Pinpoint the cell where the given text exists, returning its [x, y] midpoint coordinate. 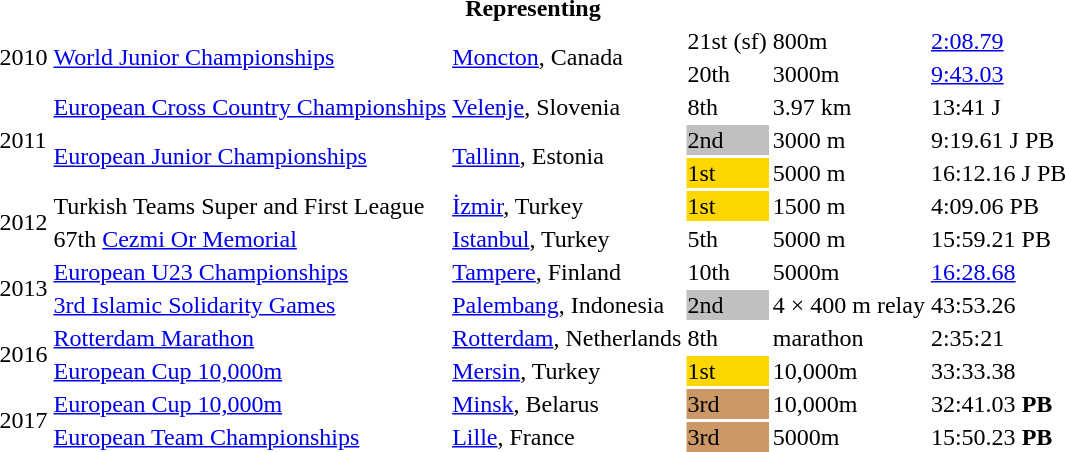
3rd Islamic Solidarity Games [250, 305]
20th [727, 74]
800m [848, 41]
Rotterdam Marathon [250, 338]
3000 m [848, 140]
Turkish Teams Super and First League [250, 206]
Moncton, Canada [567, 58]
marathon [848, 338]
European Junior Championships [250, 156]
İzmir, Turkey [567, 206]
Tampere, Finland [567, 272]
Lille, France [567, 437]
5th [727, 239]
Minsk, Belarus [567, 404]
European U23 Championships [250, 272]
67th Cezmi Or Memorial [250, 239]
European Cross Country Championships [250, 107]
Rotterdam, Netherlands [567, 338]
Tallinn, Estonia [567, 156]
World Junior Championships [250, 58]
21st (sf) [727, 41]
3.97 km [848, 107]
10th [727, 272]
Mersin, Turkey [567, 371]
1500 m [848, 206]
4 × 400 m relay [848, 305]
Velenje, Slovenia [567, 107]
European Team Championships [250, 437]
3000m [848, 74]
Istanbul, Turkey [567, 239]
Palembang, Indonesia [567, 305]
